Pinpoint the cell where the given text exists, returning its (X, Y) midpoint coordinate. 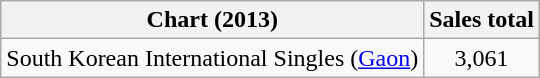
Chart (2013) (212, 20)
Sales total (482, 20)
3,061 (482, 58)
South Korean International Singles (Gaon) (212, 58)
